Search for the cell housing the specified text and yield its [X, Y] center coordinate. 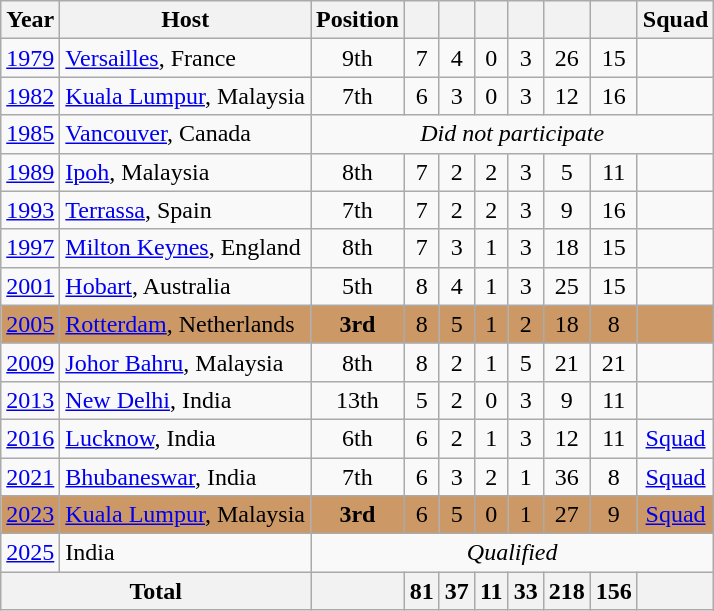
26 [566, 58]
Johor Bahru, Malaysia [186, 362]
Versailles, France [186, 58]
1982 [30, 96]
156 [614, 591]
Lucknow, India [186, 438]
218 [566, 591]
Bhubaneswar, India [186, 477]
2016 [30, 438]
9th [358, 58]
Year [30, 20]
13th [358, 400]
Vancouver, Canada [186, 134]
India [186, 553]
Total [156, 591]
Qualified [512, 553]
2021 [30, 477]
1997 [30, 248]
81 [422, 591]
2005 [30, 324]
33 [526, 591]
5th [358, 286]
6th [358, 438]
36 [566, 477]
Ipoh, Malaysia [186, 172]
2013 [30, 400]
1985 [30, 134]
Rotterdam, Netherlands [186, 324]
2023 [30, 515]
Host [186, 20]
25 [566, 286]
1993 [30, 210]
Position [358, 20]
2001 [30, 286]
2009 [30, 362]
Milton Keynes, England [186, 248]
2025 [30, 553]
37 [456, 591]
Hobart, Australia [186, 286]
27 [566, 515]
New Delhi, India [186, 400]
1979 [30, 58]
Terrassa, Spain [186, 210]
1989 [30, 172]
Did not participate [512, 134]
